Extract the [X, Y] coordinate from the center of the cell holding the provided text.  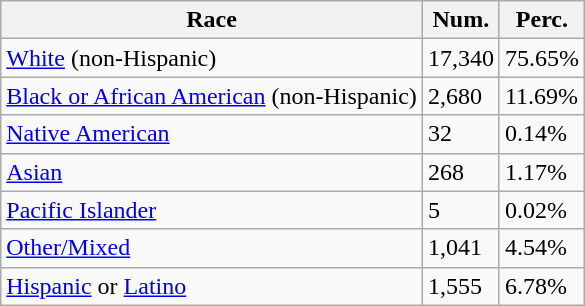
Asian [212, 172]
Pacific Islander [212, 210]
1,555 [460, 286]
4.54% [542, 248]
6.78% [542, 286]
Num. [460, 20]
5 [460, 210]
Hispanic or Latino [212, 286]
1,041 [460, 248]
32 [460, 134]
11.69% [542, 96]
2,680 [460, 96]
Race [212, 20]
17,340 [460, 58]
White (non-Hispanic) [212, 58]
75.65% [542, 58]
Other/Mixed [212, 248]
0.02% [542, 210]
Native American [212, 134]
Perc. [542, 20]
1.17% [542, 172]
268 [460, 172]
0.14% [542, 134]
Black or African American (non-Hispanic) [212, 96]
